Provide the (X, Y) coordinate of the cell's center where the given text is located.  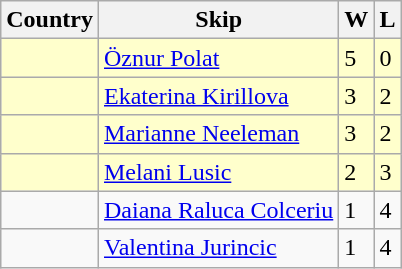
L (388, 20)
W (356, 20)
0 (388, 58)
Country (50, 20)
Ekaterina Kirillova (218, 96)
Daiana Raluca Colceriu (218, 210)
Valentina Jurincic (218, 248)
Skip (218, 20)
5 (356, 58)
Marianne Neeleman (218, 134)
Öznur Polat (218, 58)
Melani Lusic (218, 172)
